Determine the (x, y) coordinate at the center of the cell enclosing the given text.  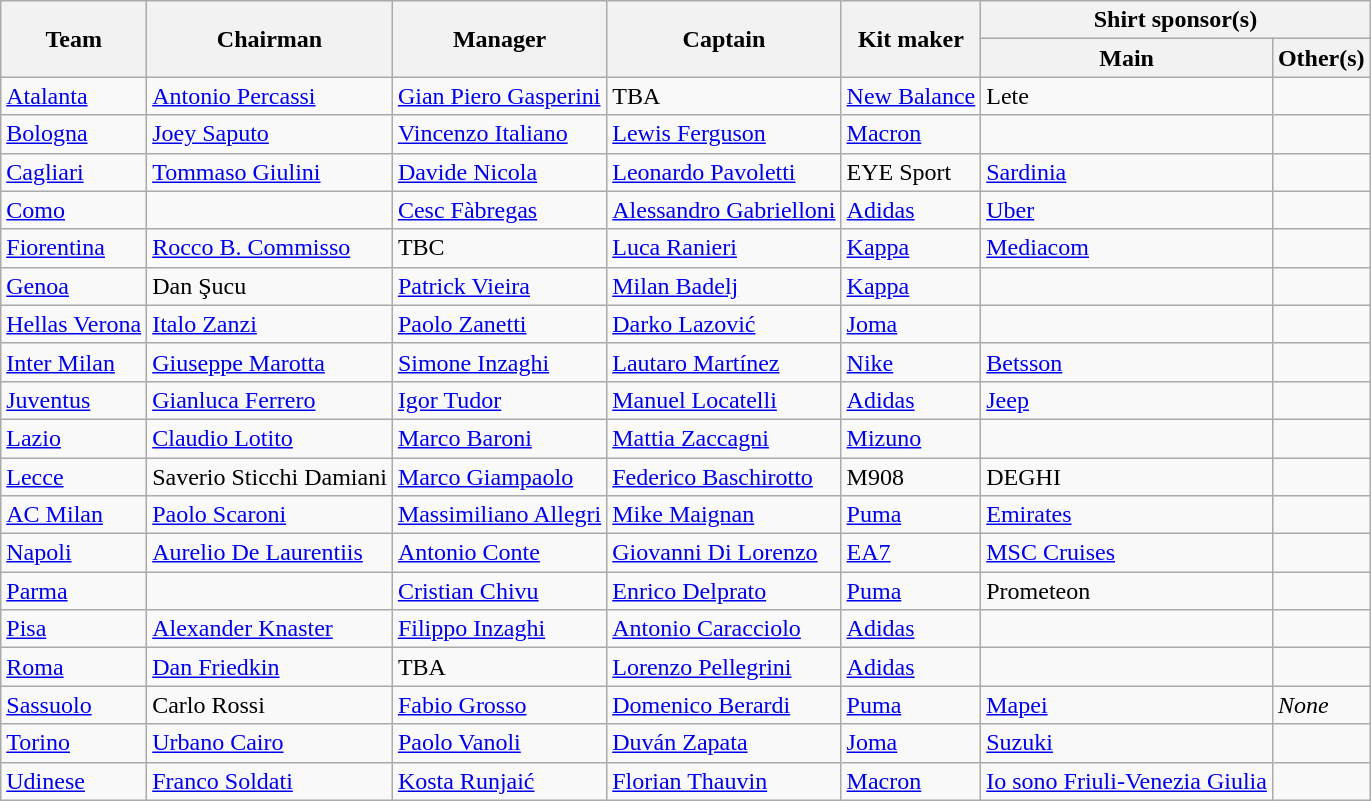
Luca Ranieri (724, 248)
Nike (911, 362)
Leonardo Pavoletti (724, 172)
Filippo Inzaghi (499, 629)
Parma (74, 591)
EA7 (911, 553)
Antonio Percassi (270, 96)
AC Milan (74, 515)
Pisa (74, 629)
Kit maker (911, 39)
Darko Lazović (724, 324)
Como (74, 210)
Vincenzo Italiano (499, 134)
Aurelio De Laurentiis (270, 553)
Mediacom (1127, 248)
Massimiliano Allegri (499, 515)
Igor Tudor (499, 400)
Main (1127, 58)
Claudio Lotito (270, 438)
Uber (1127, 210)
Manuel Locatelli (724, 400)
Milan Badelj (724, 286)
Dan Şucu (270, 286)
Urbano Cairo (270, 743)
Enrico Delprato (724, 591)
Betsson (1127, 362)
Alexander Knaster (270, 629)
Giovanni Di Lorenzo (724, 553)
Manager (499, 39)
Captain (724, 39)
Davide Nicola (499, 172)
Other(s) (1321, 58)
Giuseppe Marotta (270, 362)
Rocco B. Commisso (270, 248)
Sassuolo (74, 705)
Federico Baschirotto (724, 477)
Carlo Rossi (270, 705)
Simone Inzaghi (499, 362)
Lete (1127, 96)
DEGHI (1127, 477)
Shirt sponsor(s) (1176, 20)
Lecce (74, 477)
Fiorentina (74, 248)
Napoli (74, 553)
Paolo Vanoli (499, 743)
Marco Baroni (499, 438)
Mike Maignan (724, 515)
Italo Zanzi (270, 324)
Paolo Scaroni (270, 515)
Cagliari (74, 172)
Gianluca Ferrero (270, 400)
Mizuno (911, 438)
Franco Soldati (270, 781)
Gian Piero Gasperini (499, 96)
Domenico Berardi (724, 705)
Jeep (1127, 400)
Lewis Ferguson (724, 134)
Emirates (1127, 515)
Suzuki (1127, 743)
Lazio (74, 438)
Lautaro Martínez (724, 362)
Atalanta (74, 96)
Roma (74, 667)
MSC Cruises (1127, 553)
Mattia Zaccagni (724, 438)
Antonio Conte (499, 553)
Cristian Chivu (499, 591)
Mapei (1127, 705)
Saverio Sticchi Damiani (270, 477)
Florian Thauvin (724, 781)
Paolo Zanetti (499, 324)
Marco Giampaolo (499, 477)
TBC (499, 248)
None (1321, 705)
Udinese (74, 781)
Dan Friedkin (270, 667)
Prometeon (1127, 591)
Alessandro Gabrielloni (724, 210)
Sardinia (1127, 172)
Duván Zapata (724, 743)
Kosta Runjaić (499, 781)
Bologna (74, 134)
Io sono Friuli-Venezia Giulia (1127, 781)
Genoa (74, 286)
Fabio Grosso (499, 705)
Joey Saputo (270, 134)
Hellas Verona (74, 324)
Lorenzo Pellegrini (724, 667)
Team (74, 39)
Chairman (270, 39)
EYE Sport (911, 172)
New Balance (911, 96)
Patrick Vieira (499, 286)
Antonio Caracciolo (724, 629)
Tommaso Giulini (270, 172)
Inter Milan (74, 362)
Cesc Fàbregas (499, 210)
M908 (911, 477)
Torino (74, 743)
Juventus (74, 400)
